Pinpoint the cell where the given text exists, returning its (x, y) midpoint coordinate. 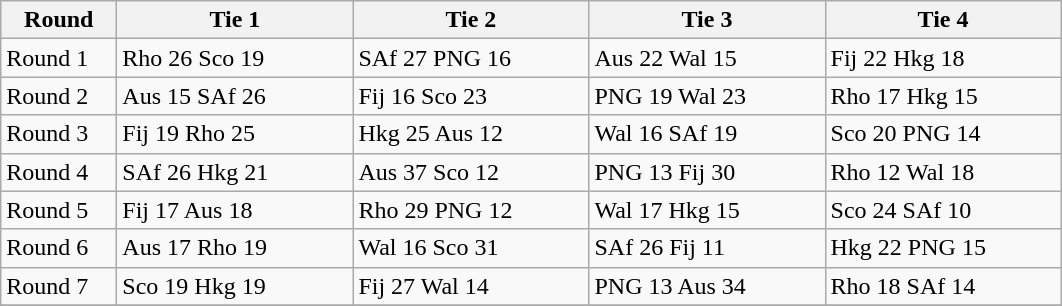
Tie 3 (707, 20)
Round (59, 20)
Aus 17 Rho 19 (235, 248)
Rho 18 SAf 14 (943, 286)
Tie 2 (471, 20)
Rho 26 Sco 19 (235, 58)
Sco 24 SAf 10 (943, 210)
SAf 26 Fij 11 (707, 248)
Aus 15 SAf 26 (235, 96)
Round 3 (59, 134)
Aus 22 Wal 15 (707, 58)
SAf 26 Hkg 21 (235, 172)
Sco 19 Hkg 19 (235, 286)
Hkg 22 PNG 15 (943, 248)
Rho 12 Wal 18 (943, 172)
Round 6 (59, 248)
Fij 19 Rho 25 (235, 134)
Rho 29 PNG 12 (471, 210)
PNG 13 Aus 34 (707, 286)
SAf 27 PNG 16 (471, 58)
Tie 1 (235, 20)
Wal 16 SAf 19 (707, 134)
Fij 22 Hkg 18 (943, 58)
Rho 17 Hkg 15 (943, 96)
Round 1 (59, 58)
Round 2 (59, 96)
Fij 27 Wal 14 (471, 286)
Fij 16 Sco 23 (471, 96)
Hkg 25 Aus 12 (471, 134)
Round 7 (59, 286)
Sco 20 PNG 14 (943, 134)
PNG 19 Wal 23 (707, 96)
Round 5 (59, 210)
Round 4 (59, 172)
Wal 17 Hkg 15 (707, 210)
Tie 4 (943, 20)
Fij 17 Aus 18 (235, 210)
PNG 13 Fij 30 (707, 172)
Aus 37 Sco 12 (471, 172)
Wal 16 Sco 31 (471, 248)
